Find where the given text appears and provide that cell's center as [x, y] coordinate. 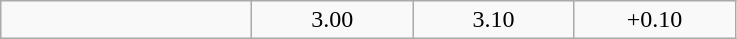
+0.10 [654, 20]
3.00 [332, 20]
3.10 [494, 20]
